Capture the cell that displays the provided text and extract its (X, Y) central coordinate. 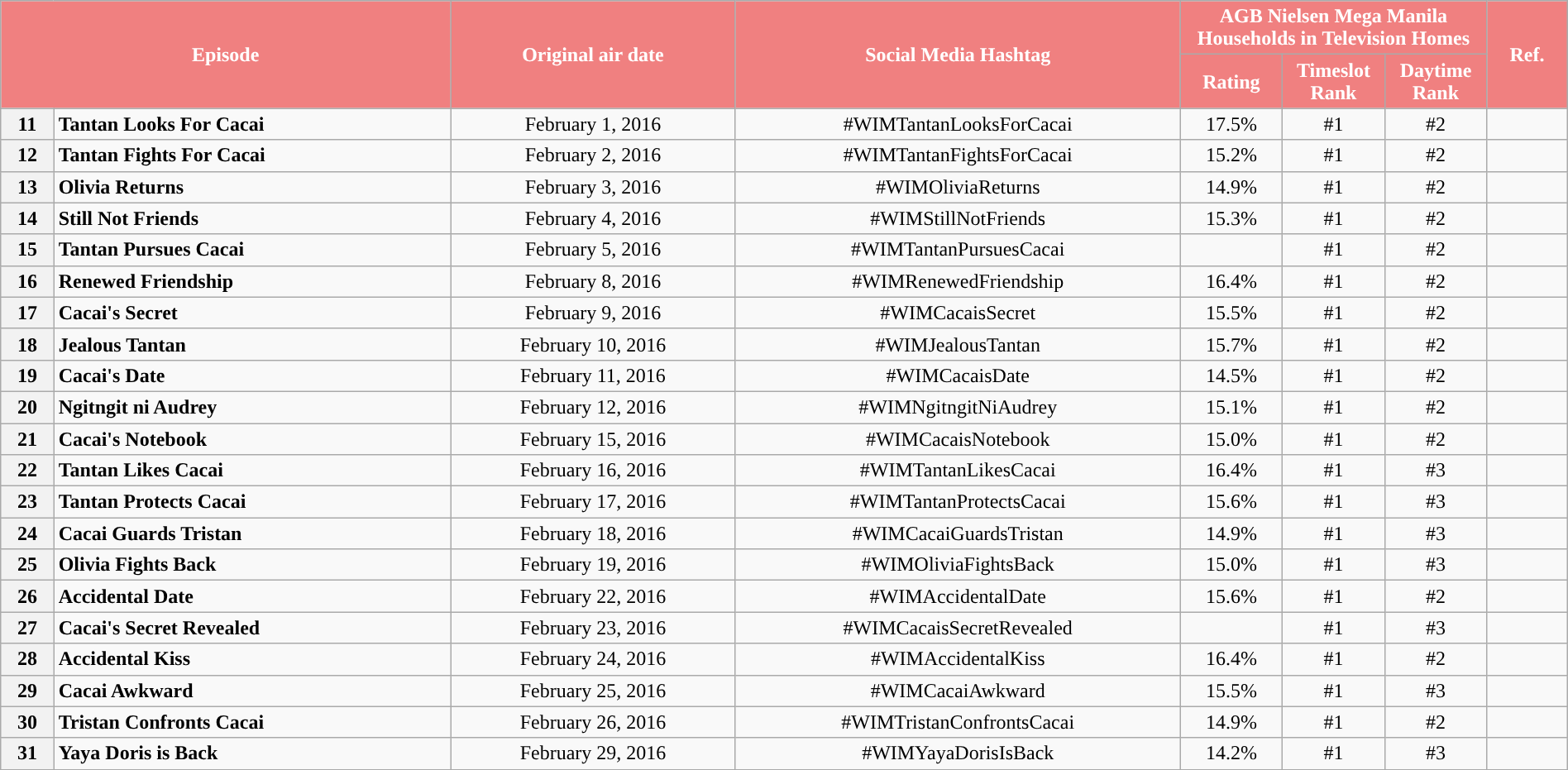
Original air date (594, 55)
#WIMTantanProtectsCacai (958, 502)
#WIMTantanLikesCacai (958, 471)
AGB Nielsen Mega Manila Households in Television Homes (1333, 28)
15.2% (1231, 155)
15.3% (1231, 218)
#WIMTristanConfrontsCacai (958, 722)
Tantan Protects Cacai (251, 502)
Cacai's Secret Revealed (251, 628)
#WIMCacaisDate (958, 375)
Olivia Fights Back (251, 565)
Olivia Returns (251, 187)
30 (27, 722)
Daytime Rank (1436, 81)
Accidental Date (251, 596)
22 (27, 471)
February 15, 2016 (594, 439)
February 5, 2016 (594, 250)
12 (27, 155)
Cacai's Secret (251, 313)
23 (27, 502)
26 (27, 596)
February 10, 2016 (594, 344)
February 24, 2016 (594, 659)
Episode (226, 55)
Jealous Tantan (251, 344)
#WIMCacaisNotebook (958, 439)
February 1, 2016 (594, 124)
17 (27, 313)
15.1% (1231, 407)
#WIMAccidentalKiss (958, 659)
February 8, 2016 (594, 281)
February 12, 2016 (594, 407)
#WIMCacaisSecret (958, 313)
February 19, 2016 (594, 565)
Cacai Guards Tristan (251, 533)
#WIMCacaisSecretRevealed (958, 628)
February 3, 2016 (594, 187)
February 23, 2016 (594, 628)
#WIMTantanLooksForCacai (958, 124)
25 (27, 565)
February 29, 2016 (594, 753)
#WIMCacaiAwkward (958, 691)
16 (27, 281)
Tristan Confronts Cacai (251, 722)
29 (27, 691)
February 4, 2016 (594, 218)
Tantan Likes Cacai (251, 471)
Renewed Friendship (251, 281)
#WIMNgitngitNiAudrey (958, 407)
19 (27, 375)
Accidental Kiss (251, 659)
Rating (1231, 81)
#WIMTantanFightsForCacai (958, 155)
Ngitngit ni Audrey (251, 407)
February 25, 2016 (594, 691)
Timeslot Rank (1334, 81)
February 22, 2016 (594, 596)
20 (27, 407)
27 (27, 628)
Cacai's Date (251, 375)
14.5% (1231, 375)
13 (27, 187)
February 16, 2016 (594, 471)
February 2, 2016 (594, 155)
#WIMJealousTantan (958, 344)
Tantan Looks For Cacai (251, 124)
#WIMYayaDorisIsBack (958, 753)
24 (27, 533)
Still Not Friends (251, 218)
14 (27, 218)
15 (27, 250)
Tantan Fights For Cacai (251, 155)
15.7% (1231, 344)
14.2% (1231, 753)
31 (27, 753)
Yaya Doris is Back (251, 753)
Cacai's Notebook (251, 439)
11 (27, 124)
17.5% (1231, 124)
February 18, 2016 (594, 533)
February 9, 2016 (594, 313)
#WIMOliviaFightsBack (958, 565)
#WIMRenewedFriendship (958, 281)
Cacai Awkward (251, 691)
#WIMStillNotFriends (958, 218)
#WIMCacaiGuardsTristan (958, 533)
Social Media Hashtag (958, 55)
28 (27, 659)
#WIMTantanPursuesCacai (958, 250)
February 11, 2016 (594, 375)
February 17, 2016 (594, 502)
18 (27, 344)
#WIMAccidentalDate (958, 596)
February 26, 2016 (594, 722)
#WIMOliviaReturns (958, 187)
21 (27, 439)
Ref. (1527, 55)
Tantan Pursues Cacai (251, 250)
